Provide the (X, Y) coordinate of the cell's center where the given text is located.  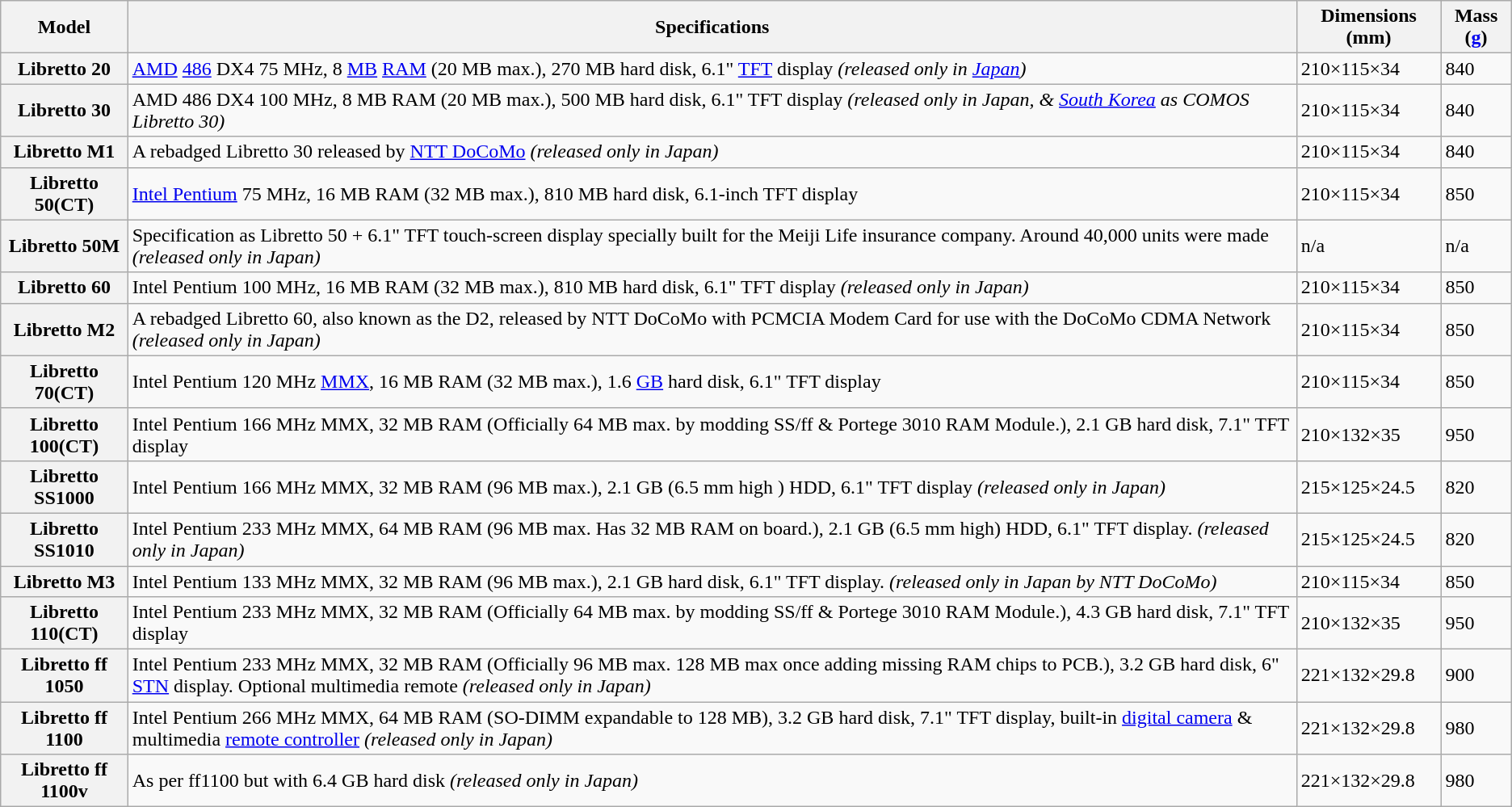
Libretto M3 (65, 581)
Specifications (712, 27)
Intel Pentium 120 MHz MMX, 16 MB RAM (32 MB max.), 1.6 GB hard disk, 6.1" TFT display (712, 381)
Libretto 20 (65, 69)
AMD 486 DX4 100 MHz, 8 MB RAM (20 MB max.), 500 MB hard disk, 6.1" TFT display (released only in Japan, & South Korea as COMOS Libretto 30) (712, 110)
Intel Pentium 100 MHz, 16 MB RAM (32 MB max.), 810 MB hard disk, 6.1" TFT display (released only in Japan) (712, 288)
Intel Pentium 133 MHz MMX, 32 MB RAM (96 MB max.), 2.1 GB hard disk, 6.1" TFT display. (released only in Japan by NTT DoCoMo) (712, 581)
Libretto ff 1100 (65, 729)
Libretto M2 (65, 330)
Libretto SS1000 (65, 486)
Libretto 100(CT) (65, 435)
900 (1476, 675)
Libretto 50M (65, 246)
Libretto 70(CT) (65, 381)
Libretto M1 (65, 152)
AMD 486 DX4 75 MHz, 8 MB RAM (20 MB max.), 270 MB hard disk, 6.1" TFT display (released only in Japan) (712, 69)
Libretto SS1010 (65, 540)
Model (65, 27)
Libretto 60 (65, 288)
Intel Pentium 233 MHz MMX, 32 MB RAM (Officially 64 MB max. by modding SS/ff & Portege 3010 RAM Module.), 4.3 GB hard disk, 7.1" TFT display (712, 624)
Mass (g) (1476, 27)
Dimensions (mm) (1368, 27)
Libretto ff 1050 (65, 675)
A rebadged Libretto 30 released by NTT DoCoMo (released only in Japan) (712, 152)
Libretto 50(CT) (65, 194)
Intel Pentium 75 MHz, 16 MB RAM (32 MB max.), 810 MB hard disk, 6.1-inch TFT display (712, 194)
Libretto 110(CT) (65, 624)
Intel Pentium 166 MHz MMX, 32 MB RAM (Officially 64 MB max. by modding SS/ff & Portege 3010 RAM Module.), 2.1 GB hard disk, 7.1" TFT display (712, 435)
As per ff1100 but with 6.4 GB hard disk (released only in Japan) (712, 780)
Libretto ff 1100v (65, 780)
Libretto 30 (65, 110)
Intel Pentium 233 MHz MMX, 64 MB RAM (96 MB max. Has 32 MB RAM on board.), 2.1 GB (6.5 mm high) HDD, 6.1" TFT display. (released only in Japan) (712, 540)
Intel Pentium 166 MHz MMX, 32 MB RAM (96 MB max.), 2.1 GB (6.5 mm high ) HDD, 6.1" TFT display (released only in Japan) (712, 486)
